Detect which cell encompasses the target text, then output its [x, y] center coordinate. 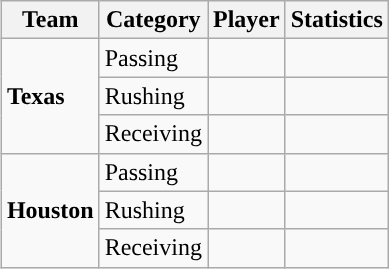
Player [247, 20]
Statistics [336, 20]
Texas [50, 96]
Category [153, 20]
Team [50, 20]
Houston [50, 210]
